Return the [x, y] coordinate for the center point of the cell that contains the specified text.  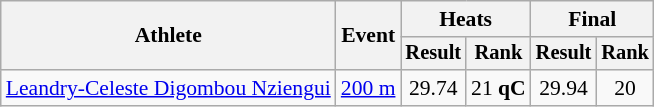
Heats [465, 19]
Event [368, 36]
29.94 [564, 88]
Final [592, 19]
29.74 [433, 88]
200 m [368, 88]
21 qC [498, 88]
20 [625, 88]
Leandry-Celeste Digombou Nziengui [168, 88]
Athlete [168, 36]
